Search for the cell housing the specified text and yield its [X, Y] center coordinate. 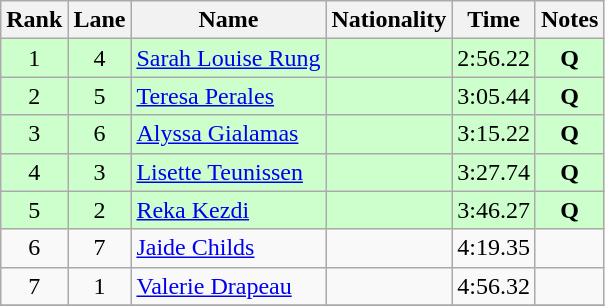
4:19.35 [494, 248]
Jaide Childs [228, 248]
3:05.44 [494, 96]
Reka Kezdi [228, 210]
Sarah Louise Rung [228, 58]
3:15.22 [494, 134]
Nationality [389, 20]
Time [494, 20]
Notes [569, 20]
Alyssa Gialamas [228, 134]
3:27.74 [494, 172]
4:56.32 [494, 286]
Lane [100, 20]
Rank [34, 20]
Valerie Drapeau [228, 286]
Lisette Teunissen [228, 172]
Teresa Perales [228, 96]
3:46.27 [494, 210]
2:56.22 [494, 58]
Name [228, 20]
